Return [x, y] of the center of cell containing provided text 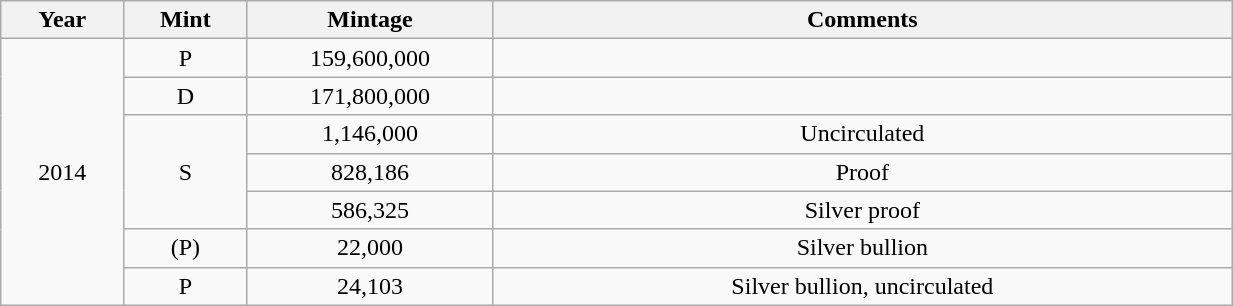
Mintage [370, 20]
586,325 [370, 210]
159,600,000 [370, 58]
Silver bullion, uncirculated [862, 286]
S [186, 172]
22,000 [370, 248]
1,146,000 [370, 134]
828,186 [370, 172]
Comments [862, 20]
Silver proof [862, 210]
D [186, 96]
Year [62, 20]
24,103 [370, 286]
Silver bullion [862, 248]
2014 [62, 172]
Uncirculated [862, 134]
Proof [862, 172]
(P) [186, 248]
171,800,000 [370, 96]
Mint [186, 20]
